From the cell containing the given text, extract its center point as [x, y] coordinate. 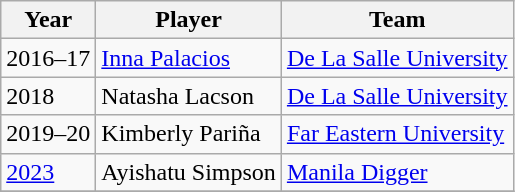
Year [48, 20]
2023 [48, 172]
2016–17 [48, 58]
Kimberly Pariña [189, 134]
2019–20 [48, 134]
Inna Palacios [189, 58]
Natasha Lacson [189, 96]
Team [397, 20]
2018 [48, 96]
Manila Digger [397, 172]
Player [189, 20]
Far Eastern University [397, 134]
Ayishatu Simpson [189, 172]
